Search for the cell housing the specified text and yield its (x, y) center coordinate. 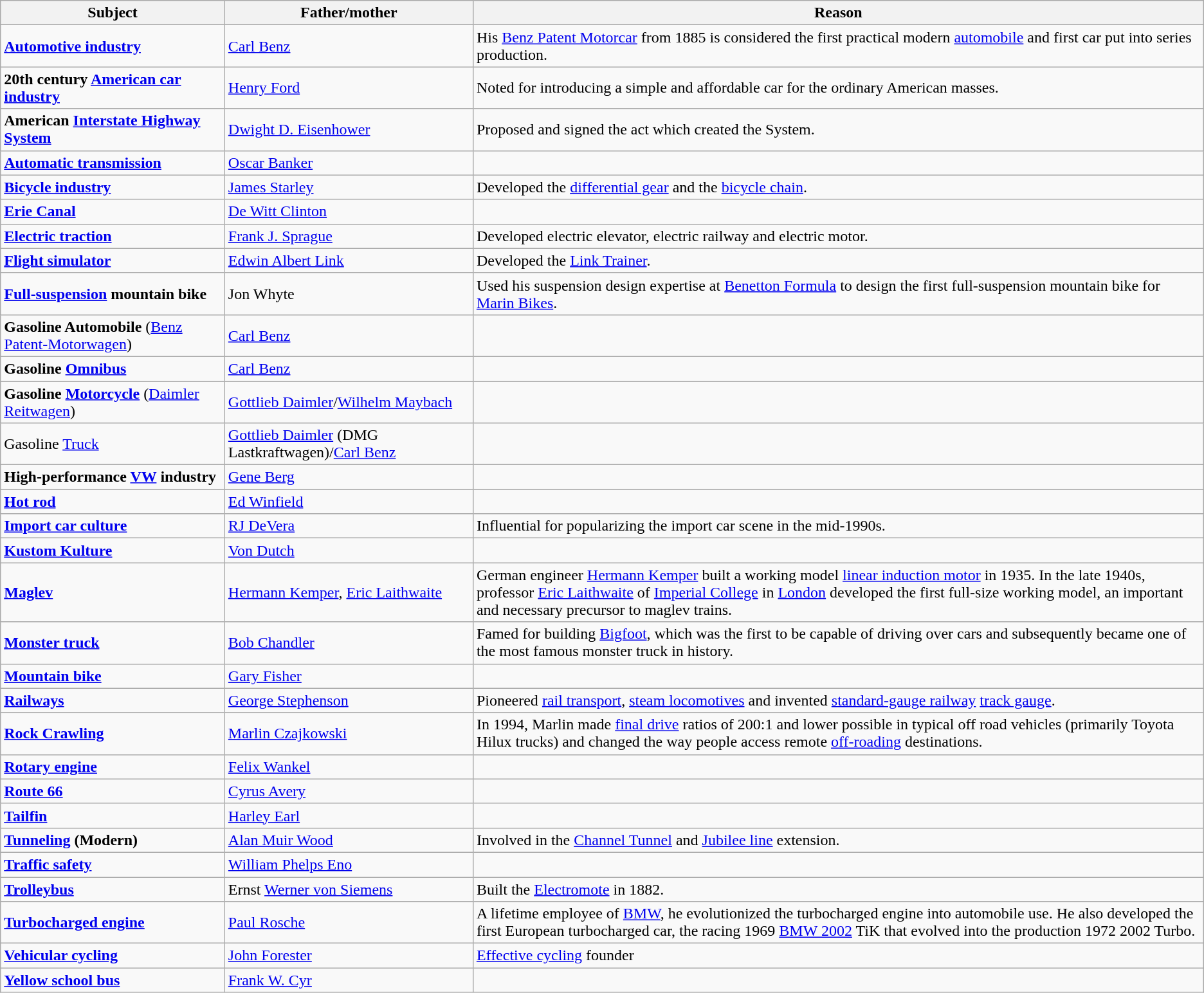
Automatic transmission (113, 163)
Yellow school bus (113, 980)
Import car culture (113, 526)
Tunneling (Modern) (113, 840)
Influential for popularizing the import car scene in the mid-1990s. (838, 526)
Hermann Kemper, Eric Laithwaite (349, 592)
American Interstate Highway System (113, 130)
High-performance VW industry (113, 477)
Oscar Banker (349, 163)
Gottlieb Daimler/Wilhelm Maybach (349, 401)
Built the Electromote in 1882. (838, 889)
Von Dutch (349, 551)
Railways (113, 700)
Gary Fisher (349, 676)
Electric traction (113, 236)
20th century American car industry (113, 87)
Frank W. Cyr (349, 980)
Bicycle industry (113, 187)
His Benz Patent Motorcar from 1885 is considered the first practical modern automobile and first car put into series production. (838, 46)
Noted for introducing a simple and affordable car for the ordinary American masses. (838, 87)
Ernst Werner von Siemens (349, 889)
Jon Whyte (349, 293)
Cyrus Avery (349, 791)
Alan Muir Wood (349, 840)
Edwin Albert Link (349, 260)
Used his suspension design expertise at Benetton Formula to design the first full-suspension mountain bike for Marin Bikes. (838, 293)
George Stephenson (349, 700)
Involved in the Channel Tunnel and Jubilee line extension. (838, 840)
Reason (838, 13)
Automotive industry (113, 46)
Kustom Kulture (113, 551)
Marlin Czajkowski (349, 733)
Full-suspension mountain bike (113, 293)
Bob Chandler (349, 643)
Flight simulator (113, 260)
Father/mother (349, 13)
Mountain bike (113, 676)
Vehicular cycling (113, 956)
Developed the Link Trainer. (838, 260)
De Witt Clinton (349, 212)
Subject (113, 13)
Route 66 (113, 791)
Gottlieb Daimler (DMG Lastkraftwagen)/Carl Benz (349, 444)
Proposed and signed the act which created the System. (838, 130)
Pioneered rail transport, steam locomotives and invented standard-gauge railway track gauge. (838, 700)
James Starley (349, 187)
Monster truck (113, 643)
Harley Earl (349, 815)
Rock Crawling (113, 733)
Effective cycling founder (838, 956)
Turbocharged engine (113, 922)
Maglev (113, 592)
Gasoline Automobile (Benz Patent-Motorwagen) (113, 336)
Traffic safety (113, 864)
Developed electric elevator, electric railway and electric motor. (838, 236)
RJ DeVera (349, 526)
Henry Ford (349, 87)
Gasoline Omnibus (113, 369)
William Phelps Eno (349, 864)
Felix Wankel (349, 767)
Paul Rosche (349, 922)
Hot rod (113, 502)
Trolleybus (113, 889)
Dwight D. Eisenhower (349, 130)
Erie Canal (113, 212)
Gene Berg (349, 477)
Ed Winfield (349, 502)
Rotary engine (113, 767)
Developed the differential gear and the bicycle chain. (838, 187)
Gasoline Motorcycle (Daimler Reitwagen) (113, 401)
Frank J. Sprague (349, 236)
Gasoline Truck (113, 444)
Tailfin (113, 815)
John Forester (349, 956)
